Identify which cell holds the provided text, then report its (X, Y) central coordinate. 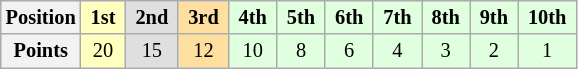
8th (446, 17)
3 (446, 51)
10th (547, 17)
8 (301, 51)
3rd (203, 17)
20 (104, 51)
15 (152, 51)
5th (301, 17)
1st (104, 17)
4 (397, 51)
Position (41, 17)
4th (253, 17)
Points (41, 51)
12 (203, 51)
10 (253, 51)
1 (547, 51)
6 (349, 51)
9th (494, 17)
7th (397, 17)
2 (494, 51)
6th (349, 17)
2nd (152, 17)
